Search for the cell housing the specified text and yield its (X, Y) center coordinate. 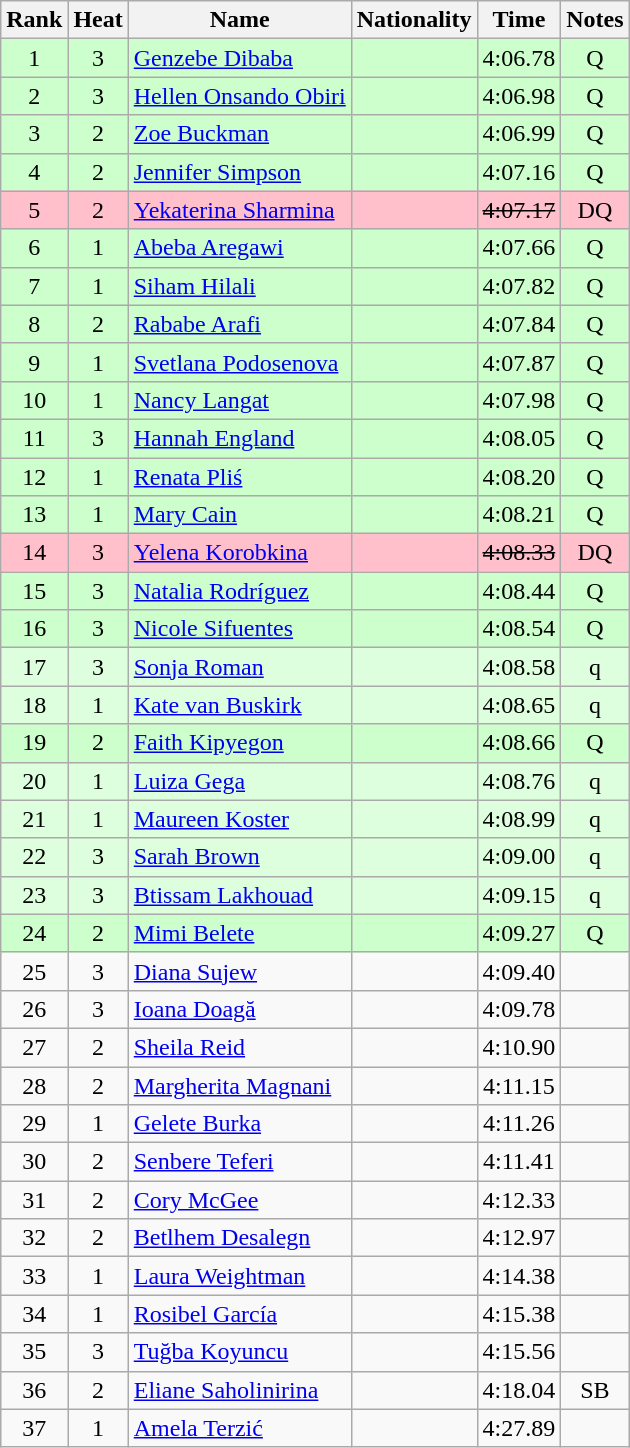
5 (34, 210)
29 (34, 1124)
Abeba Aregawi (240, 248)
Yekaterina Sharmina (240, 210)
4 (34, 172)
4:06.98 (519, 96)
20 (34, 781)
Natalia Rodríguez (240, 591)
Maureen Koster (240, 819)
4:09.00 (519, 857)
SB (595, 1390)
4:09.15 (519, 895)
Rank (34, 20)
Betlhem Desalegn (240, 1238)
Nancy Langat (240, 400)
4:12.33 (519, 1200)
4:11.41 (519, 1162)
35 (34, 1352)
Eliane Saholinirina (240, 1390)
Tuğba Koyuncu (240, 1352)
21 (34, 819)
Amela Terzić (240, 1428)
4:07.98 (519, 400)
4:12.97 (519, 1238)
Jennifer Simpson (240, 172)
4:08.58 (519, 667)
34 (34, 1314)
10 (34, 400)
Rosibel García (240, 1314)
4:08.54 (519, 629)
4:07.87 (519, 362)
4:11.26 (519, 1124)
Hannah England (240, 438)
Ioana Doagă (240, 1009)
Laura Weightman (240, 1276)
9 (34, 362)
27 (34, 1047)
Mimi Belete (240, 933)
4:08.05 (519, 438)
4:07.82 (519, 286)
11 (34, 438)
4:08.66 (519, 743)
33 (34, 1276)
Nicole Sifuentes (240, 629)
Name (240, 20)
Sarah Brown (240, 857)
4:15.56 (519, 1352)
Mary Cain (240, 515)
4:07.66 (519, 248)
Btissam Lakhouad (240, 895)
28 (34, 1085)
4:14.38 (519, 1276)
19 (34, 743)
4:08.99 (519, 819)
4:27.89 (519, 1428)
26 (34, 1009)
4:15.38 (519, 1314)
4:06.78 (519, 58)
30 (34, 1162)
4:11.15 (519, 1085)
37 (34, 1428)
14 (34, 553)
4:08.44 (519, 591)
4:07.84 (519, 324)
Hellen Onsando Obiri (240, 96)
Time (519, 20)
Siham Hilali (240, 286)
22 (34, 857)
4:08.21 (519, 515)
Sonja Roman (240, 667)
4:08.76 (519, 781)
13 (34, 515)
32 (34, 1238)
4:07.17 (519, 210)
4:18.04 (519, 1390)
7 (34, 286)
Renata Pliś (240, 477)
Nationality (414, 20)
24 (34, 933)
Rababe Arafi (240, 324)
4:09.78 (519, 1009)
4:07.16 (519, 172)
4:06.99 (519, 134)
Kate van Buskirk (240, 705)
23 (34, 895)
36 (34, 1390)
6 (34, 248)
17 (34, 667)
16 (34, 629)
4:10.90 (519, 1047)
Zoe Buckman (240, 134)
31 (34, 1200)
Luiza Gega (240, 781)
4:08.33 (519, 553)
4:09.40 (519, 971)
Svetlana Podosenova (240, 362)
Diana Sujew (240, 971)
4:09.27 (519, 933)
15 (34, 591)
Genzebe Dibaba (240, 58)
Faith Kipyegon (240, 743)
25 (34, 971)
Gelete Burka (240, 1124)
Heat (98, 20)
4:08.20 (519, 477)
Cory McGee (240, 1200)
4:08.65 (519, 705)
Margherita Magnani (240, 1085)
12 (34, 477)
8 (34, 324)
18 (34, 705)
Sheila Reid (240, 1047)
Senbere Teferi (240, 1162)
Notes (595, 20)
Yelena Korobkina (240, 553)
